For the text-containing cell, return its midpoint in [x, y] coordinate format. 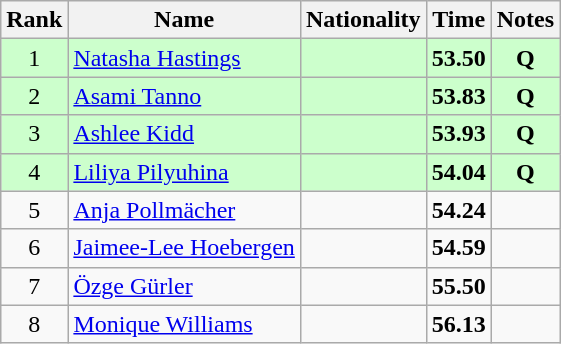
5 [34, 210]
Liliya Pilyuhina [184, 172]
54.04 [458, 172]
1 [34, 58]
53.50 [458, 58]
56.13 [458, 324]
Time [458, 20]
55.50 [458, 286]
54.59 [458, 248]
54.24 [458, 210]
Ashlee Kidd [184, 134]
Name [184, 20]
53.93 [458, 134]
Monique Williams [184, 324]
Özge Gürler [184, 286]
53.83 [458, 96]
Jaimee-Lee Hoebergen [184, 248]
3 [34, 134]
Rank [34, 20]
Anja Pollmächer [184, 210]
4 [34, 172]
7 [34, 286]
Nationality [363, 20]
2 [34, 96]
6 [34, 248]
Notes [525, 20]
Asami Tanno [184, 96]
8 [34, 324]
Natasha Hastings [184, 58]
